Determine the [x, y] coordinate at the center of the cell enclosing the given text.  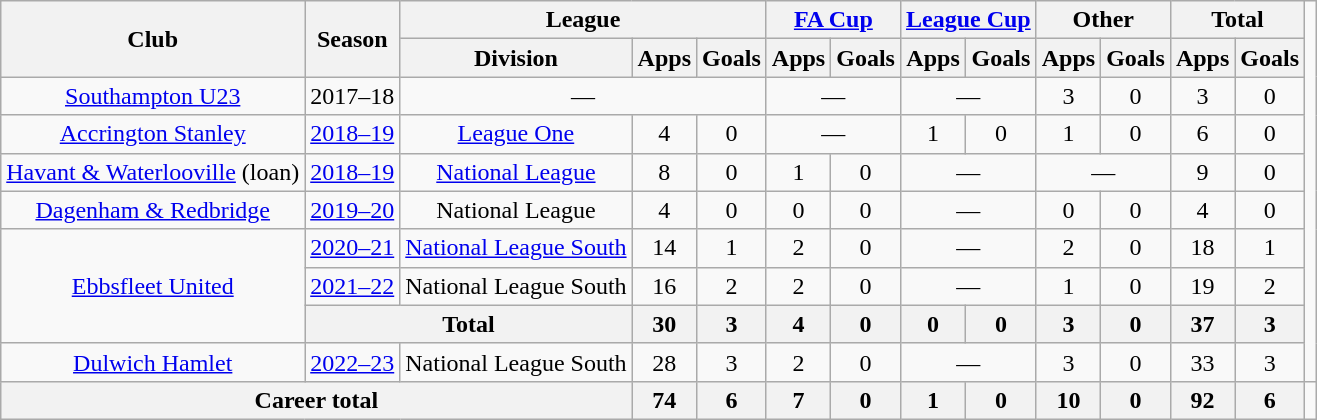
Club [153, 39]
League One [516, 134]
7 [798, 400]
Other [1103, 20]
2022–23 [352, 362]
Career total [316, 400]
Southampton U23 [153, 96]
League Cup [968, 20]
2020–21 [352, 248]
Season [352, 39]
Accrington Stanley [153, 134]
Havant & Waterlooville (loan) [153, 172]
Dagenham & Redbridge [153, 210]
Division [516, 58]
Ebbsfleet United [153, 286]
8 [664, 172]
33 [1202, 362]
League [584, 20]
FA Cup [833, 20]
2017–18 [352, 96]
92 [1202, 400]
28 [664, 362]
14 [664, 248]
19 [1202, 286]
18 [1202, 248]
10 [1068, 400]
9 [1202, 172]
2019–20 [352, 210]
37 [1202, 324]
2021–22 [352, 286]
74 [664, 400]
Dulwich Hamlet [153, 362]
16 [664, 286]
30 [664, 324]
